Detect which cell encompasses the target text, then output its (x, y) center coordinate. 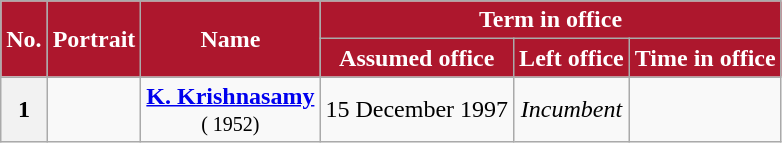
Time in office (705, 58)
Incumbent (572, 110)
No. (24, 39)
Portrait (94, 39)
K. Krishnasamy( 1952) (230, 110)
Assumed office (417, 58)
Name (230, 39)
15 December 1997 (417, 110)
Left office (572, 58)
1 (24, 110)
Term in office (550, 20)
